Return the (X, Y) coordinate for the center point of the cell that contains the specified text.  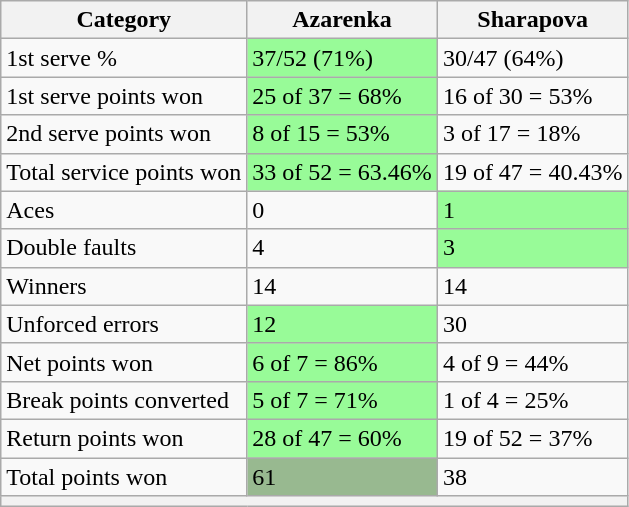
5 of 7 = 71% (342, 400)
33 of 52 = 63.46% (342, 172)
8 of 15 = 53% (342, 134)
30/47 (64%) (532, 58)
6 of 7 = 86% (342, 362)
Total points won (124, 477)
25 of 37 = 68% (342, 96)
4 of 9 = 44% (532, 362)
0 (342, 210)
Aces (124, 210)
4 (342, 248)
Total service points won (124, 172)
1 (532, 210)
3 of 17 = 18% (532, 134)
19 of 47 = 40.43% (532, 172)
1 of 4 = 25% (532, 400)
61 (342, 477)
28 of 47 = 60% (342, 438)
Category (124, 20)
Break points converted (124, 400)
Azarenka (342, 20)
2nd serve points won (124, 134)
1st serve % (124, 58)
Sharapova (532, 20)
37/52 (71%) (342, 58)
Double faults (124, 248)
16 of 30 = 53% (532, 96)
Return points won (124, 438)
Net points won (124, 362)
30 (532, 324)
19 of 52 = 37% (532, 438)
3 (532, 248)
Winners (124, 286)
38 (532, 477)
1st serve points won (124, 96)
12 (342, 324)
Unforced errors (124, 324)
